Capture the cell that displays the provided text and extract its [X, Y] central coordinate. 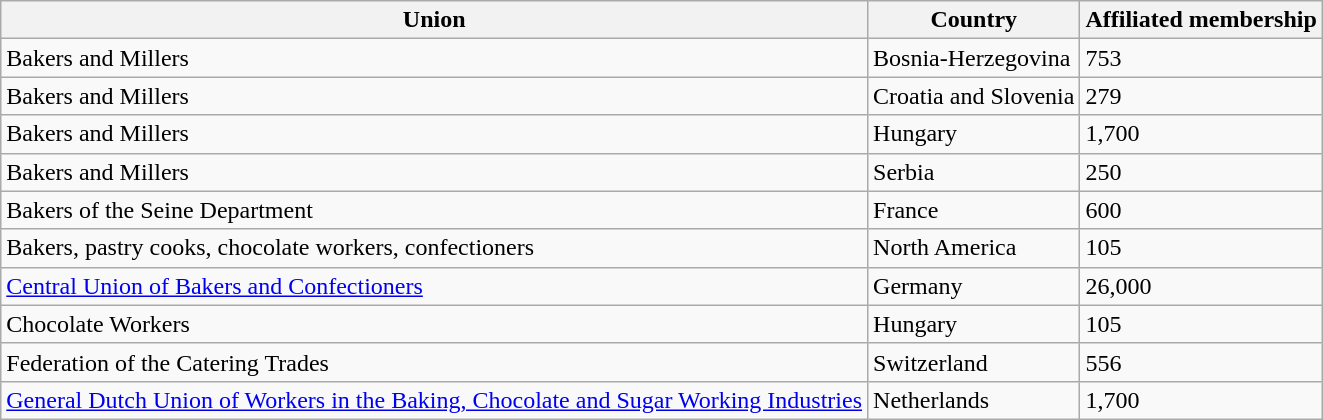
279 [1201, 96]
Croatia and Slovenia [974, 96]
Netherlands [974, 400]
Federation of the Catering Trades [434, 362]
General Dutch Union of Workers in the Baking, Chocolate and Sugar Working Industries [434, 400]
Central Union of Bakers and Confectioners [434, 286]
600 [1201, 210]
250 [1201, 172]
Bosnia-Herzegovina [974, 58]
26,000 [1201, 286]
Chocolate Workers [434, 324]
North America [974, 248]
Germany [974, 286]
556 [1201, 362]
Union [434, 20]
Serbia [974, 172]
France [974, 210]
Country [974, 20]
Bakers, pastry cooks, chocolate workers, confectioners [434, 248]
Bakers of the Seine Department [434, 210]
753 [1201, 58]
Switzerland [974, 362]
Affiliated membership [1201, 20]
